Identify which cell holds the provided text, then report its [x, y] central coordinate. 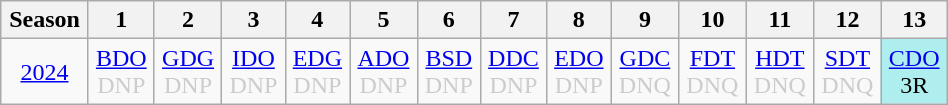
EDODNP [578, 72]
ADODNP [384, 72]
BSDDNP [448, 72]
6 [448, 20]
GDGDNP [188, 72]
8 [578, 20]
SDTDNQ [848, 72]
HDTDNQ [780, 72]
DDCDNP [513, 72]
7 [513, 20]
2 [188, 20]
12 [848, 20]
GDCDNQ [645, 72]
11 [780, 20]
10 [713, 20]
IDODNP [254, 72]
4 [318, 20]
13 [914, 20]
BDODNP [121, 72]
1 [121, 20]
5 [384, 20]
Season [44, 20]
FDTDNQ [713, 72]
2024 [44, 72]
EDGDNP [318, 72]
3 [254, 20]
9 [645, 20]
CDO3R [914, 72]
